Locate the cell with the specified text and output its (X, Y) center coordinate. 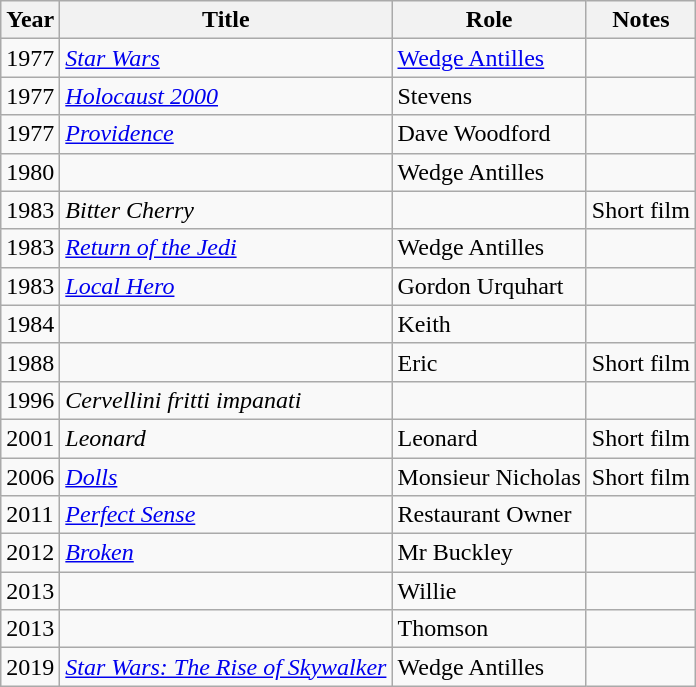
Perfect Sense (226, 515)
Monsieur Nicholas (489, 477)
2001 (30, 438)
2011 (30, 515)
Title (226, 20)
Broken (226, 553)
Local Hero (226, 286)
Gordon Urquhart (489, 286)
2006 (30, 477)
Stevens (489, 96)
Mr Buckley (489, 553)
Bitter Cherry (226, 210)
2012 (30, 553)
Eric (489, 362)
1988 (30, 362)
Star Wars (226, 58)
Role (489, 20)
2019 (30, 667)
Keith (489, 324)
Notes (640, 20)
Willie (489, 591)
1980 (30, 172)
Cervellini fritti impanati (226, 400)
Restaurant Owner (489, 515)
Dolls (226, 477)
Providence (226, 134)
1996 (30, 400)
Dave Woodford (489, 134)
Thomson (489, 629)
Star Wars: The Rise of Skywalker (226, 667)
1984 (30, 324)
Year (30, 20)
Holocaust 2000 (226, 96)
Return of the Jedi (226, 248)
